Determine the [X, Y] coordinate at the center of the cell enclosing the given text.  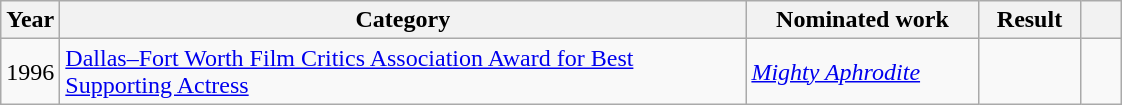
Category [403, 20]
Result [1030, 20]
Nominated work [862, 20]
1996 [30, 72]
Year [30, 20]
Dallas–Fort Worth Film Critics Association Award for Best Supporting Actress [403, 72]
Mighty Aphrodite [862, 72]
